Pinpoint the cell where the given text exists, returning its (x, y) midpoint coordinate. 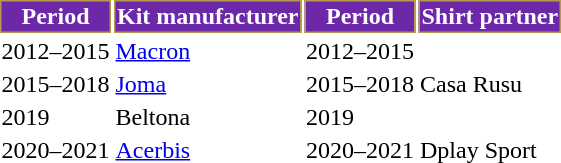
Macron (208, 51)
Kit manufacturer (208, 16)
Beltona (208, 117)
Joma (208, 84)
